Pinpoint the cell where the given text exists, returning its [x, y] midpoint coordinate. 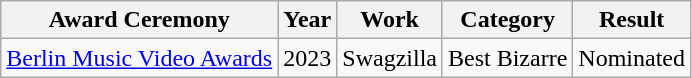
Berlin Music Video Awards [140, 58]
Nominated [632, 58]
Work [390, 20]
Category [507, 20]
Result [632, 20]
Award Ceremony [140, 20]
Year [308, 20]
Swagzilla [390, 58]
2023 [308, 58]
Best Bizarre [507, 58]
